Search for the cell housing the specified text and yield its [X, Y] center coordinate. 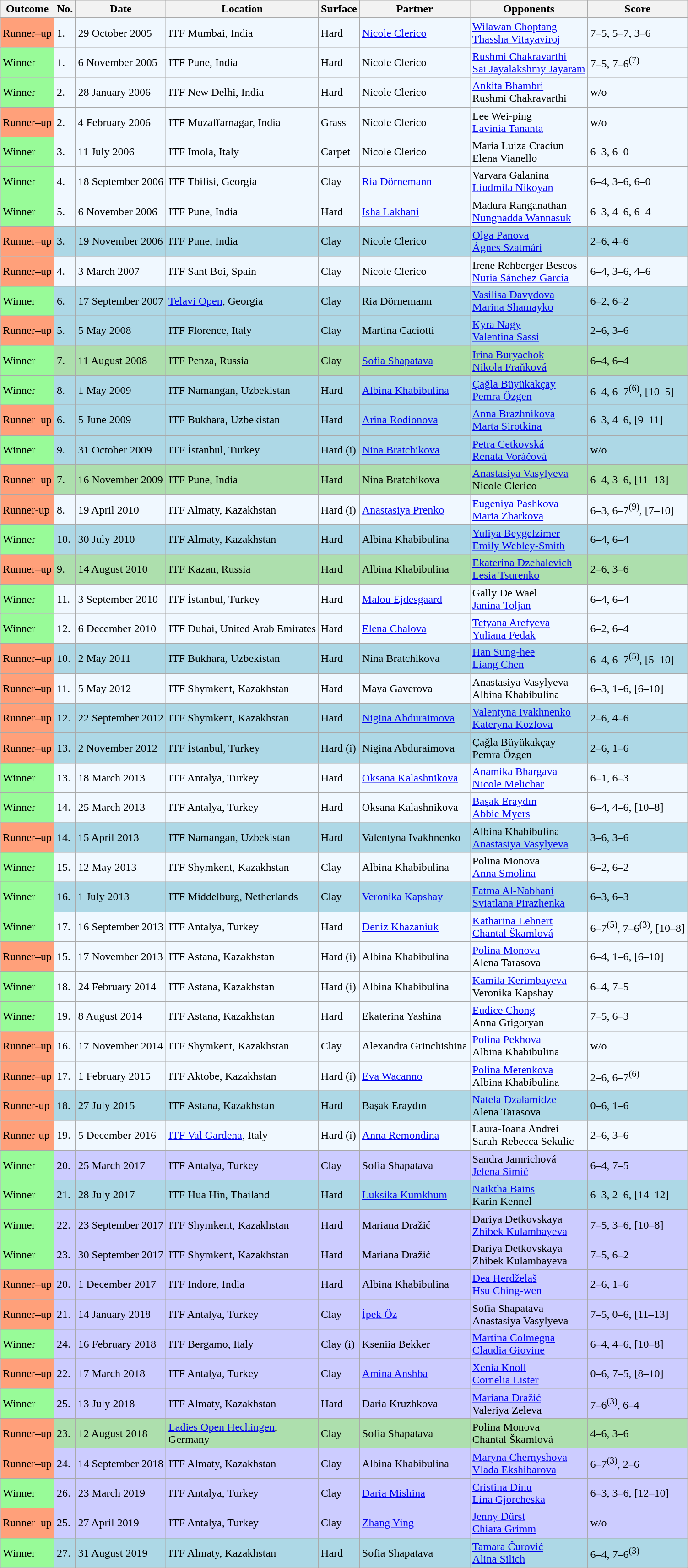
7–5, 5–7, 3–6 [638, 33]
Martina Caciotti [415, 331]
2 May 2011 [121, 659]
ITF Dubai, United Arab Emirates [243, 628]
Clay (i) [339, 1344]
6–3, 4–6, 6–4 [638, 212]
7–6(3), 6–4 [638, 1404]
6–2, 6–4 [638, 628]
26. [65, 1493]
7–5, 3–6, [10–8] [638, 1225]
Polina Pekhova Albina Khabibulina [529, 1046]
Petra Cetkovská Renata Voráčová [529, 450]
Tetyana Arefyeva Yuliana Fedak [529, 628]
Anastasiya Vasylyeva Albina Khabibulina [529, 688]
Polina Monova Alena Tarasova [529, 956]
Anna Remondina [415, 1135]
Maryna Chernyshova Vlada Ekshibarova [529, 1463]
22 September 2012 [121, 718]
23 September 2017 [121, 1225]
Telavi Open, Georgia [243, 300]
Deniz Khazaniuk [415, 927]
6–7(3), 2–6 [638, 1463]
6 December 2010 [121, 628]
ITF Kazan, Russia [243, 569]
Han Sung-hee Liang Chen [529, 659]
Alexandra Grinchishina [415, 1046]
16 November 2009 [121, 480]
7–5, 7–6(7) [638, 62]
14 August 2010 [121, 569]
4 February 2006 [121, 122]
Vasilisa Davydova Marina Shamayko [529, 300]
Dea Herdželaš Hsu Ching-wen [529, 1284]
5 May 2012 [121, 688]
11 July 2006 [121, 152]
Martina Colmegna Claudia Giovine [529, 1344]
2–6, 6–7(6) [638, 1076]
6–3, 4–6, [9–11] [638, 421]
Irene Rehberger Bescos Nuria Sánchez García [529, 271]
ITF Hua Hin, Thailand [243, 1195]
25 March 2017 [121, 1165]
7–5, 6–3 [638, 1016]
3 September 2010 [121, 599]
31 October 2009 [121, 450]
24 February 2014 [121, 987]
6–3, 2–6, [14–12] [638, 1195]
0–6, 7–5, [8–10] [638, 1374]
Zhang Ying [415, 1523]
ITF Florence, Italy [243, 331]
14 September 2018 [121, 1463]
16 September 2013 [121, 927]
6–4, 7–6(3) [638, 1553]
Irina Buryachok Nikola Fraňková [529, 360]
31 August 2019 [121, 1553]
Grass [339, 122]
27 April 2019 [121, 1523]
3 March 2007 [121, 271]
Kseniia Bekker [415, 1344]
Kyra Nagy Valentina Sassi [529, 331]
Maria Luiza Craciun Elena Vianello [529, 152]
19 November 2006 [121, 241]
Arina Rodionova [415, 421]
Anastasiya Prenko [415, 509]
Lee Wei-ping Lavinia Tananta [529, 122]
Madura Ranganathan Nungnadda Wannasuk [529, 212]
Polina Monova Anna Smolina [529, 868]
Albina Khabibulina Anastasiya Vasylyeva [529, 837]
Amina Anshba [415, 1374]
30 September 2017 [121, 1254]
3–6, 3–6 [638, 837]
16 February 2018 [121, 1344]
6–4, 3–6, [11–13] [638, 480]
Ladies Open Hechingen, Germany [243, 1434]
ITF New Delhi, India [243, 93]
Başak Eraydın [415, 1106]
Outcome [27, 9]
Xenia Knoll Cornelia Lister [529, 1374]
18 March 2013 [121, 778]
Polina Monova Chantal Škamlová [529, 1434]
12 May 2013 [121, 868]
19 April 2010 [121, 509]
Ekaterina Yashina [415, 1016]
Jenny Dürst Chiara Grimm [529, 1523]
ITF Muzaffarnagar, India [243, 122]
ITF Tbilisi, Georgia [243, 181]
Kamila Kerimbayeva Veronika Kapshay [529, 987]
Valentyna Ivakhnenko [415, 837]
27. [65, 1553]
6–3, 6–0 [638, 152]
1 May 2009 [121, 390]
6–7(5), 7–6(3), [10–8] [638, 927]
14 January 2018 [121, 1314]
17 March 2018 [121, 1374]
Date [121, 9]
6 November 2005 [121, 62]
Anastasiya Vasylyeva Nicole Clerico [529, 480]
28 July 2017 [121, 1195]
6–1, 6–3 [638, 778]
ITF Imola, Italy [243, 152]
Eva Wacanno [415, 1076]
17 November 2014 [121, 1046]
Location [243, 9]
Sofia Shapatava Anastasiya Vasylyeva [529, 1314]
6–3, 1–6, [6–10] [638, 688]
İpek Öz [415, 1314]
Partner [415, 9]
30 July 2010 [121, 540]
17 November 2013 [121, 956]
1 July 2013 [121, 897]
Başak Eraydın Abbie Myers [529, 807]
18 September 2006 [121, 181]
Laura-Ioana Andrei Sarah-Rebecca Sekulic [529, 1135]
ITF Mumbai, India [243, 33]
6–4, 6–7(6), [10–5] [638, 390]
5 May 2008 [121, 331]
Ankita Bhambri Rushmi Chakravarthi [529, 93]
Anamika Bhargava Nicole Melichar [529, 778]
No. [65, 9]
28 January 2006 [121, 93]
Ekaterina Dzehalevich Lesia Tsurenko [529, 569]
ITF Sant Boi, Spain [243, 271]
Elena Chalova [415, 628]
6–4, 3–6, 4–6 [638, 271]
Mariana Dražić Valeriya Zeleva [529, 1404]
Polina Merenkova Albina Khabibulina [529, 1076]
Cristina Dinu Lina Gjorcheska [529, 1493]
ITF Penza, Russia [243, 360]
Naiktha Bains Karin Kennel [529, 1195]
ITF Middelburg, Netherlands [243, 897]
7–5, 0–6, [11–13] [638, 1314]
Daria Mishina [415, 1493]
25 March 2013 [121, 807]
Katharina Lehnert Chantal Škamlová [529, 927]
6–4, 1–6, [6–10] [638, 956]
4–6, 3–6 [638, 1434]
ITF Aktobe, Kazakhstan [243, 1076]
1 February 2015 [121, 1076]
15 April 2013 [121, 837]
1 December 2017 [121, 1284]
Opponents [529, 9]
5 June 2009 [121, 421]
Veronika Kapshay [415, 897]
Gally De Wael Janina Toljan [529, 599]
Anna Brazhnikova Marta Sirotkina [529, 421]
11 August 2008 [121, 360]
17 September 2007 [121, 300]
6 November 2006 [121, 212]
ITF Indore, India [243, 1284]
2 November 2012 [121, 748]
Daria Kruzhkova [415, 1404]
0–6, 1–6 [638, 1106]
12 August 2018 [121, 1434]
Sandra Jamrichová Jelena Simić [529, 1165]
Carpet [339, 152]
Fatma Al-Nabhani Sviatlana Pirazhenka [529, 897]
7–5, 6–2 [638, 1254]
Maya Gaverova [415, 688]
Olga Panova Ágnes Szatmári [529, 241]
23 March 2019 [121, 1493]
Rushmi Chakravarthi Sai Jayalakshmy Jayaram [529, 62]
Surface [339, 9]
6–3, 6–7(9), [7–10] [638, 509]
Varvara Galanina Liudmila Nikoyan [529, 181]
Isha Lakhani [415, 212]
Luksika Kumkhum [415, 1195]
29 October 2005 [121, 33]
Eugeniya Pashkova Maria Zharkova [529, 509]
Natela Dzalamidze Alena Tarasova [529, 1106]
8 August 2014 [121, 1016]
Malou Ejdesgaard [415, 599]
5 December 2016 [121, 1135]
Valentyna Ivakhnenko Kateryna Kozlova [529, 718]
6–3, 3–6, [12–10] [638, 1493]
Wilawan Choptang Thassha Vitayaviroj [529, 33]
ITF Bergamo, Italy [243, 1344]
Eudice Chong Anna Grigoryan [529, 1016]
6–4, 6–7(5), [5–10] [638, 659]
Yuliya Beygelzimer Emily Webley-Smith [529, 540]
6–4, 3–6, 6–0 [638, 181]
ITF Val Gardena, Italy [243, 1135]
6–3, 6–3 [638, 897]
Score [638, 9]
Tamara Čurović Alina Silich [529, 1553]
13 July 2018 [121, 1404]
27 July 2015 [121, 1106]
